From the cell containing the given text, extract its center point as (x, y) coordinate. 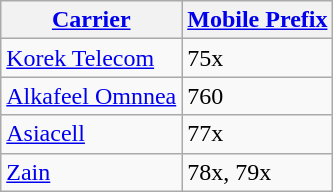
77x (258, 134)
760 (258, 96)
Asiacell (92, 134)
Alkafeel Omnnea (92, 96)
Korek Telecom (92, 58)
Zain (92, 172)
Carrier (92, 20)
75x (258, 58)
78x, 79x (258, 172)
Mobile Prefix (258, 20)
